Determine the [X, Y] coordinate at the center of the cell enclosing the given text.  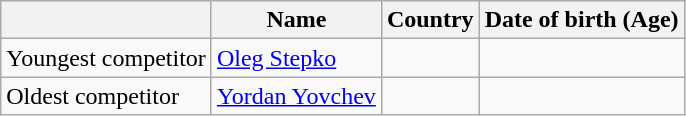
Name [296, 20]
Country [430, 20]
Youngest competitor [106, 58]
Oldest competitor [106, 96]
Yordan Yovchev [296, 96]
Date of birth (Age) [582, 20]
Oleg Stepko [296, 58]
